From the cell containing the given text, extract its center point as (x, y) coordinate. 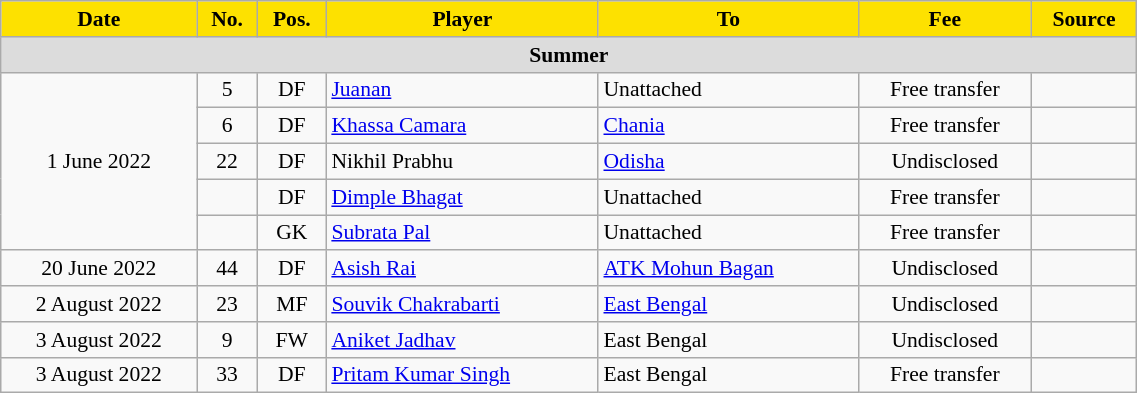
To (728, 19)
GK (292, 233)
Fee (944, 19)
5 (227, 90)
33 (227, 375)
Dimple Bhagat (462, 197)
1 June 2022 (99, 161)
2 August 2022 (99, 304)
Odisha (728, 162)
Juanan (462, 90)
Aniket Jadhav (462, 340)
23 (227, 304)
Asish Rai (462, 269)
44 (227, 269)
Pos. (292, 19)
Summer (569, 55)
Date (99, 19)
Nikhil Prabhu (462, 162)
Pritam Kumar Singh (462, 375)
9 (227, 340)
ATK Mohun Bagan (728, 269)
FW (292, 340)
Source (1084, 19)
Player (462, 19)
6 (227, 126)
MF (292, 304)
22 (227, 162)
Subrata Pal (462, 233)
20 June 2022 (99, 269)
Chania (728, 126)
Khassa Camara (462, 126)
Souvik Chakrabarti (462, 304)
No. (227, 19)
